Pinpoint the cell where the given text exists, returning its (x, y) midpoint coordinate. 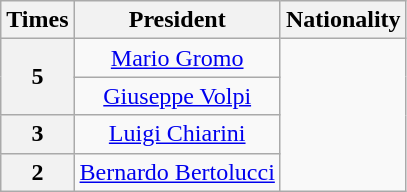
Times (38, 20)
Mario Gromo (177, 58)
5 (38, 77)
President (177, 20)
Nationality (343, 20)
3 (38, 134)
Giuseppe Volpi (177, 96)
2 (38, 172)
Bernardo Bertolucci (177, 172)
Luigi Chiarini (177, 134)
